Pinpoint the cell where the given text exists, returning its [X, Y] midpoint coordinate. 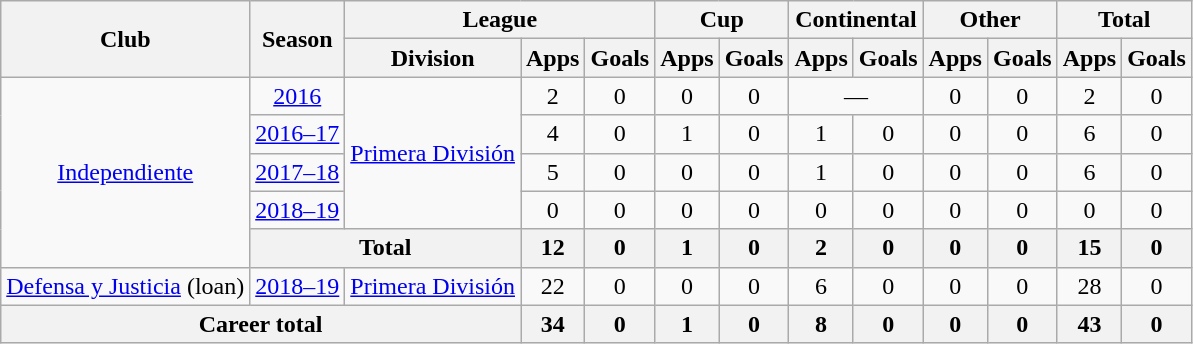
22 [552, 286]
4 [552, 134]
Division [433, 58]
Cup [722, 20]
8 [821, 324]
15 [1089, 248]
43 [1089, 324]
12 [552, 248]
Independiente [126, 172]
Other [990, 20]
Continental [856, 20]
Club [126, 39]
34 [552, 324]
Season [298, 39]
28 [1089, 286]
League [500, 20]
2017–18 [298, 172]
Defensa y Justicia (loan) [126, 286]
2016–17 [298, 134]
2016 [298, 96]
— [856, 96]
5 [552, 172]
Career total [261, 324]
